Locate the cell with the specified text and output its (X, Y) center coordinate. 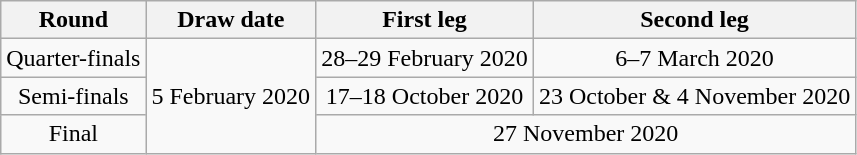
Round (74, 20)
6–7 March 2020 (694, 58)
Draw date (231, 20)
First leg (425, 20)
Final (74, 134)
Semi-finals (74, 96)
Second leg (694, 20)
27 November 2020 (586, 134)
5 February 2020 (231, 96)
23 October & 4 November 2020 (694, 96)
17–18 October 2020 (425, 96)
Quarter-finals (74, 58)
28–29 February 2020 (425, 58)
